Determine the [X, Y] coordinate at the center of the cell enclosing the given text.  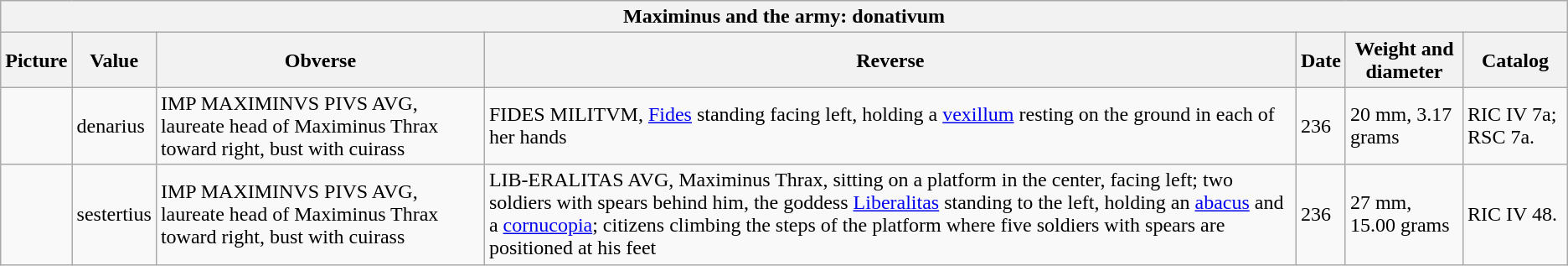
20 mm, 3.17 grams [1404, 126]
sestertius [114, 215]
denarius [114, 126]
Reverse [890, 60]
Maximinus and the army: donativum [784, 17]
Catalog [1516, 60]
RIC IV 7a; RSC 7a. [1516, 126]
Value [114, 60]
RIC IV 48. [1516, 215]
Picture [37, 60]
Weight and diameter [1404, 60]
Obverse [320, 60]
Date [1320, 60]
27 mm, 15.00 grams [1404, 215]
FIDES MILITVM, Fides standing facing left, holding a vexillum resting on the ground in each of her hands [890, 126]
